For the text-containing cell, return its midpoint in (X, Y) coordinate format. 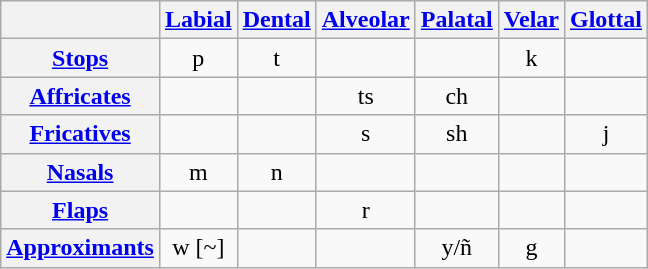
y/ñ (456, 248)
Dental (276, 20)
Palatal (456, 20)
sh (456, 134)
t (276, 58)
k (531, 58)
Affricates (80, 96)
m (198, 172)
ts (366, 96)
Flaps (80, 210)
r (366, 210)
Velar (531, 20)
Approximants (80, 248)
Fricatives (80, 134)
g (531, 248)
j (606, 134)
Labial (198, 20)
p (198, 58)
n (276, 172)
Glottal (606, 20)
ch (456, 96)
Alveolar (366, 20)
Nasals (80, 172)
w [~] (198, 248)
Stops (80, 58)
s (366, 134)
